Determine the (x, y) coordinate at the center of the cell enclosing the given text.  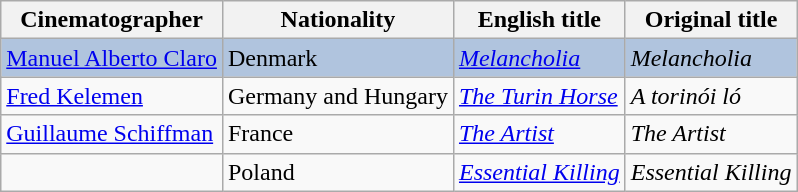
Cinematographer (112, 20)
A torinói ló (711, 96)
The Turin Horse (539, 96)
Guillaume Schiffman (112, 134)
Nationality (338, 20)
Poland (338, 172)
Manuel Alberto Claro (112, 58)
France (338, 134)
Fred Kelemen (112, 96)
Germany and Hungary (338, 96)
Denmark (338, 58)
Original title (711, 20)
English title (539, 20)
